Capture the cell that displays the provided text and extract its [x, y] central coordinate. 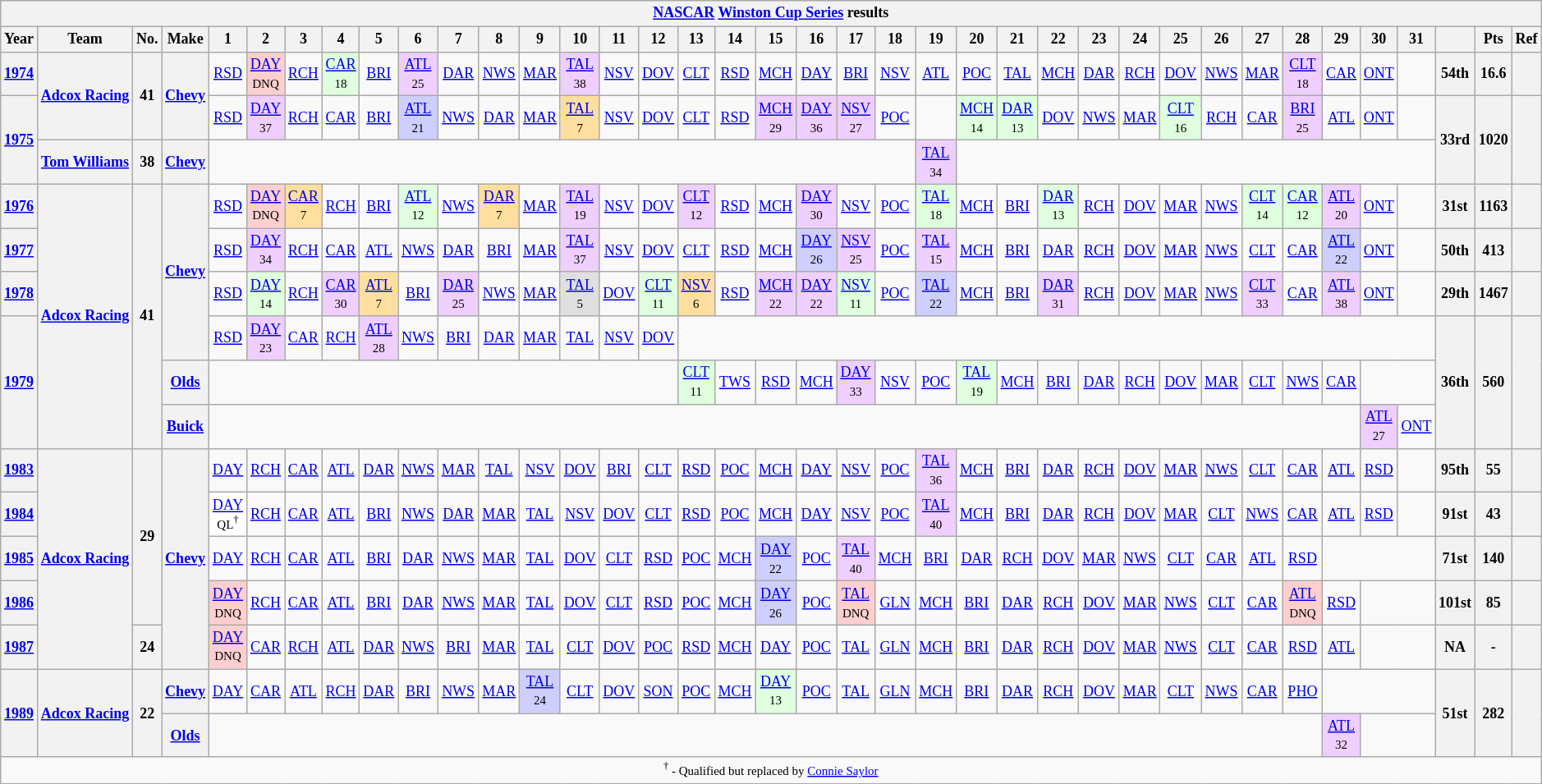
DAY14 [265, 294]
ATL7 [379, 294]
31 [1416, 39]
54th [1455, 74]
NSV27 [856, 118]
CLT16 [1181, 118]
CLT18 [1302, 74]
DAY23 [265, 338]
71st [1455, 559]
DAR25 [458, 294]
CLT33 [1262, 294]
CLT14 [1262, 206]
TAL36 [936, 470]
TAL22 [936, 294]
1989 [20, 713]
BRI25 [1302, 118]
50th [1455, 250]
5 [379, 39]
7 [458, 39]
91st [1455, 515]
15 [776, 39]
NA [1455, 647]
18 [895, 39]
Pts [1493, 39]
36th [1455, 383]
43 [1493, 515]
1978 [20, 294]
† - Qualified but replaced by Connie Saylor [771, 770]
1 [227, 39]
19 [936, 39]
4 [341, 39]
TAL34 [936, 162]
SON [659, 691]
1974 [20, 74]
TWS [735, 383]
1983 [20, 470]
33rd [1455, 140]
13 [696, 39]
140 [1493, 559]
1979 [20, 383]
28 [1302, 39]
9 [540, 39]
TALDNQ [856, 603]
CAR12 [1302, 206]
95th [1455, 470]
51st [1455, 713]
25 [1181, 39]
TAL5 [580, 294]
282 [1493, 713]
DAY34 [265, 250]
Tom Williams [85, 162]
CLT12 [696, 206]
ATL21 [419, 118]
3 [304, 39]
1985 [20, 559]
Year [20, 39]
DAYQL† [227, 515]
11 [619, 39]
Buick [186, 426]
TAL37 [580, 250]
1467 [1493, 294]
DAY13 [776, 691]
8 [499, 39]
31st [1455, 206]
1975 [20, 140]
ATL32 [1342, 736]
NSV11 [856, 294]
DAY37 [265, 118]
DAR31 [1058, 294]
TAL15 [936, 250]
1984 [20, 515]
CAR30 [341, 294]
NSV25 [856, 250]
10 [580, 39]
DAY33 [856, 383]
16.6 [1493, 74]
1163 [1493, 206]
DAY30 [816, 206]
ATLDNQ [1302, 603]
16 [816, 39]
Ref [1526, 39]
PHO [1302, 691]
TAL7 [580, 118]
CAR18 [341, 74]
2 [265, 39]
413 [1493, 250]
1986 [20, 603]
30 [1379, 39]
ATL12 [419, 206]
TAL18 [936, 206]
ATL25 [419, 74]
1020 [1493, 140]
MCH22 [776, 294]
38 [148, 162]
ATL27 [1379, 426]
12 [659, 39]
17 [856, 39]
ATL38 [1342, 294]
TAL24 [540, 691]
1987 [20, 647]
TAL38 [580, 74]
ATL22 [1342, 250]
29th [1455, 294]
NASCAR Winston Cup Series results [771, 13]
20 [977, 39]
- [1493, 647]
CAR7 [304, 206]
14 [735, 39]
1976 [20, 206]
26 [1222, 39]
DAR7 [499, 206]
85 [1493, 603]
Team [85, 39]
MCH29 [776, 118]
NSV6 [696, 294]
27 [1262, 39]
Make [186, 39]
No. [148, 39]
55 [1493, 470]
101st [1455, 603]
1977 [20, 250]
23 [1099, 39]
MCH14 [977, 118]
ATL20 [1342, 206]
6 [419, 39]
ATL28 [379, 338]
21 [1017, 39]
DAY36 [816, 118]
560 [1493, 383]
